Pinpoint the cell where the given text exists, returning its [X, Y] midpoint coordinate. 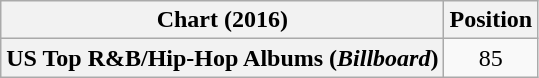
85 [491, 58]
US Top R&B/Hip-Hop Albums (Billboard) [222, 58]
Position [491, 20]
Chart (2016) [222, 20]
